Pinpoint the cell where the given text exists, returning its (x, y) midpoint coordinate. 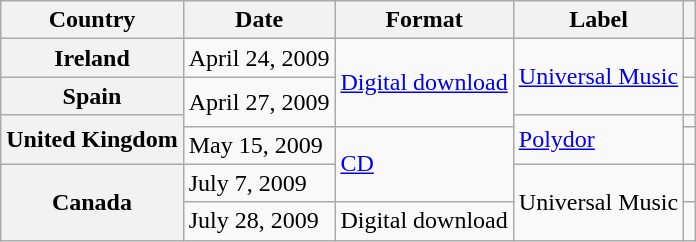
CD (424, 164)
April 24, 2009 (259, 58)
Date (259, 20)
May 15, 2009 (259, 145)
Label (598, 20)
July 28, 2009 (259, 221)
United Kingdom (92, 140)
Spain (92, 96)
Polydor (598, 140)
Ireland (92, 58)
Canada (92, 202)
Country (92, 20)
April 27, 2009 (259, 102)
Format (424, 20)
July 7, 2009 (259, 183)
